Capture the cell that displays the provided text and extract its [X, Y] central coordinate. 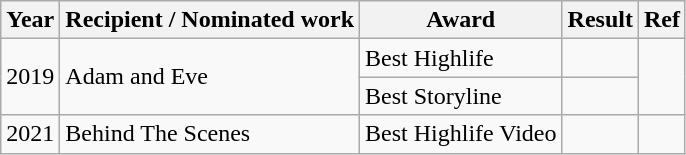
Behind The Scenes [210, 134]
Result [600, 20]
Best Storyline [461, 96]
Year [30, 20]
Adam and Eve [210, 77]
Best Highlife [461, 58]
Recipient / Nominated work [210, 20]
Award [461, 20]
2021 [30, 134]
Best Highlife Video [461, 134]
Ref [662, 20]
2019 [30, 77]
